Pinpoint the cell where the given text exists, returning its [X, Y] midpoint coordinate. 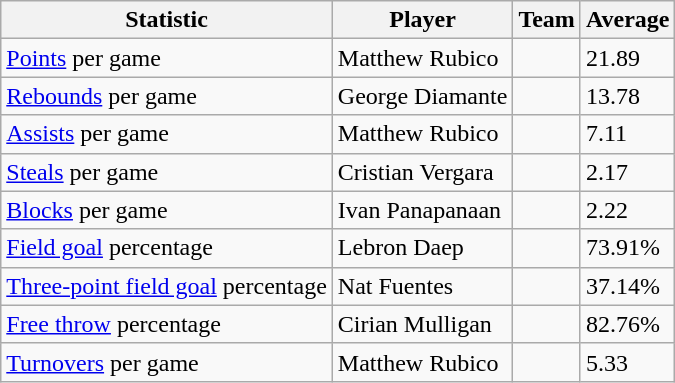
George Diamante [422, 96]
73.91% [628, 248]
Field goal percentage [167, 248]
Ivan Panapanaan [422, 210]
21.89 [628, 58]
Lebron Daep [422, 248]
Free throw percentage [167, 324]
Cirian Mulligan [422, 324]
Rebounds per game [167, 96]
Assists per game [167, 134]
Blocks per game [167, 210]
Points per game [167, 58]
7.11 [628, 134]
13.78 [628, 96]
Team [547, 20]
Statistic [167, 20]
Nat Fuentes [422, 286]
Average [628, 20]
2.22 [628, 210]
Steals per game [167, 172]
Player [422, 20]
Turnovers per game [167, 362]
Three-point field goal percentage [167, 286]
2.17 [628, 172]
Cristian Vergara [422, 172]
82.76% [628, 324]
5.33 [628, 362]
37.14% [628, 286]
